Extract the (X, Y) coordinate from the center of the cell holding the provided text.  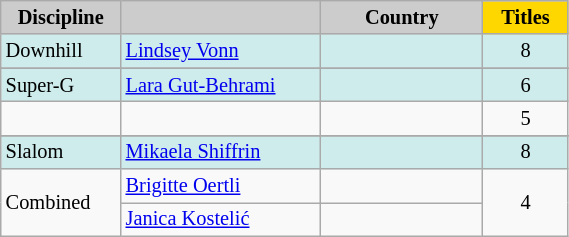
Janica Kostelić (221, 219)
Discipline (61, 17)
Combined (61, 202)
6 (526, 85)
Slalom (61, 152)
Lara Gut-Behrami (221, 85)
Lindsey Vonn (221, 51)
Mikaela Shiffrin (221, 152)
Super-G (61, 85)
4 (526, 202)
5 (526, 118)
Downhill (61, 51)
Country (402, 17)
Titles (526, 17)
Brigitte Oertli (221, 186)
